Provide the [X, Y] coordinate of the cell's center where the given text is located.  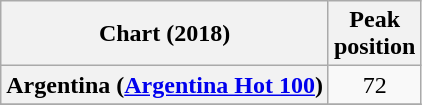
Argentina (Argentina Hot 100) [165, 85]
72 [374, 85]
Peak position [374, 34]
Chart (2018) [165, 34]
